For the text-containing cell, return its midpoint in [x, y] coordinate format. 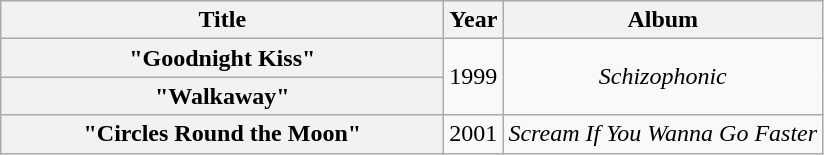
"Goodnight Kiss" [222, 58]
Scream If You Wanna Go Faster [663, 134]
"Circles Round the Moon" [222, 134]
1999 [474, 77]
"Walkaway" [222, 96]
2001 [474, 134]
Title [222, 20]
Album [663, 20]
Schizophonic [663, 77]
Year [474, 20]
